Return [x, y] of the center of cell containing provided text 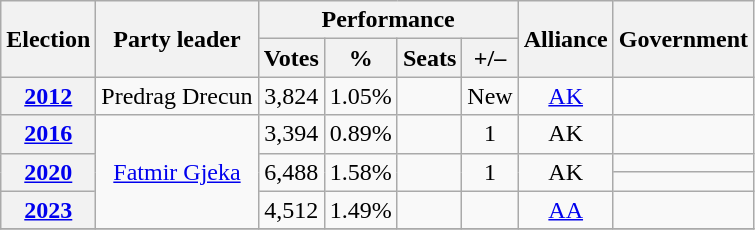
3,394 [291, 134]
Election [48, 39]
Government [683, 39]
6,488 [291, 172]
1.05% [360, 96]
Seats [429, 58]
2012 [48, 96]
% [360, 58]
Performance [388, 20]
AA [566, 210]
2023 [48, 210]
Alliance [566, 39]
3,824 [291, 96]
Predrag Drecun [177, 96]
0.89% [360, 134]
Votes [291, 58]
1.49% [360, 210]
+/– [490, 58]
4,512 [291, 210]
2016 [48, 134]
1.58% [360, 172]
Party leader [177, 39]
New [490, 96]
Fatmir Gjeka [177, 172]
2020 [48, 172]
